Pinpoint the cell where the given text exists, returning its [X, Y] midpoint coordinate. 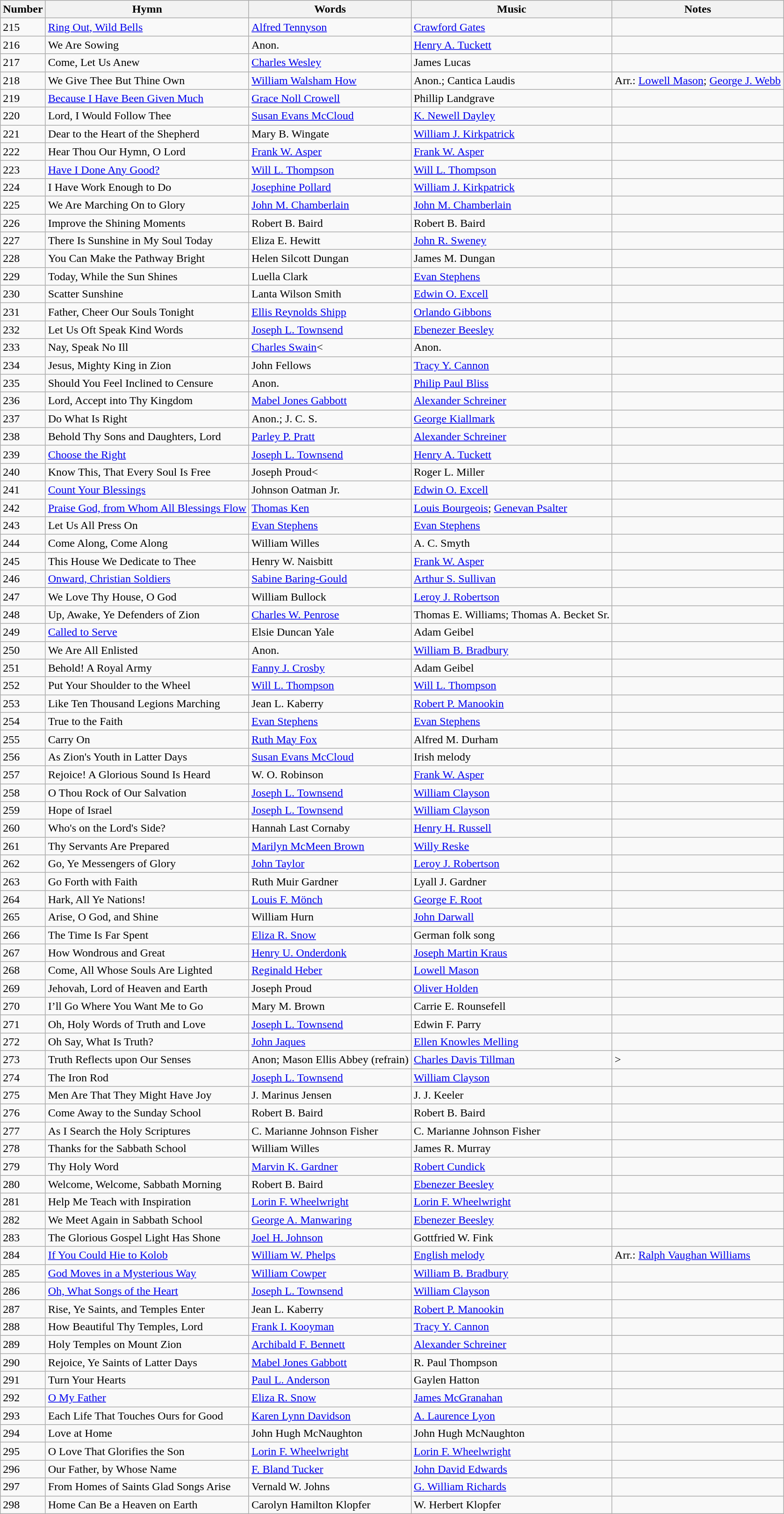
Rejoice! A Glorious Sound Is Heard [147, 775]
James McGranahan [511, 1398]
225 [23, 205]
G. William Richards [511, 1487]
286 [23, 1291]
Helen Silcott Dungan [330, 259]
224 [23, 187]
294 [23, 1434]
James Lucas [511, 63]
232 [23, 330]
279 [23, 1166]
Dear to the Heart of the Shepherd [147, 134]
Words [330, 9]
288 [23, 1326]
George F. Root [511, 899]
John David Edwards [511, 1469]
250 [23, 650]
291 [23, 1380]
Choose the Right [147, 454]
As I Search the Holy Scriptures [147, 1131]
Come Along, Come Along [147, 543]
296 [23, 1469]
Hear Thou Our Hymn, O Lord [147, 152]
Willy Reske [511, 846]
284 [23, 1255]
Edwin F. Parry [511, 1024]
William Cowper [330, 1273]
Louis F. Mönch [330, 899]
Hannah Last Cornaby [330, 828]
I Have Work Enough to Do [147, 187]
Joel H. Johnson [330, 1238]
James M. Dungan [511, 259]
Arr.: Ralph Vaughan Williams [698, 1255]
295 [23, 1451]
264 [23, 899]
Grace Noll Crowell [330, 98]
259 [23, 811]
238 [23, 436]
Charles W. Penrose [330, 615]
274 [23, 1077]
Thy Servants Are Prepared [147, 846]
290 [23, 1362]
We Are Sowing [147, 45]
258 [23, 793]
Up, Awake, Ye Defenders of Zion [147, 615]
Hymn [147, 9]
There Is Sunshine in My Soul Today [147, 241]
Father, Cheer Our Souls Tonight [147, 312]
268 [23, 971]
Onward, Christian Soldiers [147, 579]
Charles Wesley [330, 63]
222 [23, 152]
Reginald Heber [330, 971]
257 [23, 775]
261 [23, 846]
W. Herbert Klopfer [511, 1505]
Lord, Accept into Thy Kingdom [147, 401]
Let Us All Press On [147, 526]
297 [23, 1487]
The Glorious Gospel Light Has Shone [147, 1238]
Come, Let Us Anew [147, 63]
298 [23, 1505]
Marilyn McMeen Brown [330, 846]
Anon.; J. C. S. [330, 419]
We Meet Again in Sabbath School [147, 1220]
252 [23, 686]
Mary B. Wingate [330, 134]
217 [23, 63]
Help Me Teach with Inspiration [147, 1202]
Today, While the Sun Shines [147, 276]
Let Us Oft Speak Kind Words [147, 330]
293 [23, 1416]
William W. Phelps [330, 1255]
Louis Bourgeois; Genevan Psalter [511, 507]
Lanta Wilson Smith [330, 294]
Love at Home [147, 1434]
O My Father [147, 1398]
O Love That Glorifies the Son [147, 1451]
Thanks for the Sabbath School [147, 1149]
Ruth May Fox [330, 739]
Scatter Sunshine [147, 294]
227 [23, 241]
231 [23, 312]
260 [23, 828]
Joseph Proud [330, 988]
251 [23, 668]
281 [23, 1202]
William Hurn [330, 917]
Should You Feel Inclined to Censure [147, 383]
John Fellows [330, 365]
Karen Lynn Davidson [330, 1416]
Men Are That They Might Have Joy [147, 1095]
Behold! A Royal Army [147, 668]
272 [23, 1042]
Frank I. Kooyman [330, 1326]
244 [23, 543]
283 [23, 1238]
Come Away to the Sunday School [147, 1113]
Go Forth with Faith [147, 882]
Crawford Gates [511, 27]
243 [23, 526]
Music [511, 9]
273 [23, 1059]
John R. Sweney [511, 241]
Welcome, Welcome, Sabbath Morning [147, 1184]
Rejoice, Ye Saints of Latter Days [147, 1362]
We Give Thee But Thine Own [147, 80]
Alfred M. Durham [511, 739]
F. Bland Tucker [330, 1469]
Know This, That Every Soul Is Free [147, 472]
Roger L. Miller [511, 472]
Because I Have Been Given Much [147, 98]
Like Ten Thousand Legions Marching [147, 703]
Holy Temples on Mount Zion [147, 1344]
Charles Swain< [330, 348]
Behold Thy Sons and Daughters, Lord [147, 436]
Lord, I Would Follow Thee [147, 116]
The Iron Rod [147, 1077]
Luella Clark [330, 276]
282 [23, 1220]
John Jaques [330, 1042]
We Are All Enlisted [147, 650]
285 [23, 1273]
255 [23, 739]
223 [23, 169]
Ellen Knowles Melling [511, 1042]
Come, All Whose Souls Are Lighted [147, 971]
As Zion's Youth in Latter Days [147, 757]
Truth Reflects upon Our Senses [147, 1059]
W. O. Robinson [330, 775]
Jehovah, Lord of Heaven and Earth [147, 988]
Robert Cundick [511, 1166]
True to the Faith [147, 721]
Orlando Gibbons [511, 312]
Our Father, by Whose Name [147, 1469]
Ring Out, Wild Bells [147, 27]
226 [23, 223]
270 [23, 1006]
Anon.; Cantica Laudis [511, 80]
Fanny J. Crosby [330, 668]
275 [23, 1095]
278 [23, 1149]
Henry U. Onderdonk [330, 953]
Alfred Tennyson [330, 27]
Arise, O God, and Shine [147, 917]
J. J. Keeler [511, 1095]
Sabine Baring-Gould [330, 579]
271 [23, 1024]
262 [23, 864]
248 [23, 615]
215 [23, 27]
241 [23, 490]
266 [23, 935]
George Kiallmark [511, 419]
Home Can Be a Heaven on Earth [147, 1505]
Rise, Ye Saints, and Temples Enter [147, 1309]
Eliza E. Hewitt [330, 241]
From Homes of Saints Glad Songs Arise [147, 1487]
267 [23, 953]
Number [23, 9]
Paul L. Anderson [330, 1380]
216 [23, 45]
The Time Is Far Spent [147, 935]
235 [23, 383]
Put Your Shoulder to the Wheel [147, 686]
Anon; Mason Ellis Abbey (refrain) [330, 1059]
Joseph Martin Kraus [511, 953]
Philip Paul Bliss [511, 383]
Go, Ye Messengers of Glory [147, 864]
Each Life That Touches Ours for Good [147, 1416]
Count Your Blessings [147, 490]
Carrie E. Rounsefell [511, 1006]
Gottfried W. Fink [511, 1238]
Notes [698, 9]
245 [23, 561]
Who's on the Lord's Side? [147, 828]
God Moves in a Mysterious Way [147, 1273]
280 [23, 1184]
Hope of Israel [147, 811]
240 [23, 472]
Do What Is Right [147, 419]
Lowell Mason [511, 971]
How Beautiful Thy Temples, Lord [147, 1326]
Oh Say, What Is Truth? [147, 1042]
Jesus, Mighty King in Zion [147, 365]
Henry W. Naisbitt [330, 561]
263 [23, 882]
Carolyn Hamilton Klopfer [330, 1505]
Arr.: Lowell Mason; George J. Webb [698, 80]
A. C. Smyth [511, 543]
A. Laurence Lyon [511, 1416]
219 [23, 98]
233 [23, 348]
Ellis Reynolds Shipp [330, 312]
William Bullock [330, 597]
Thy Holy Word [147, 1166]
Gaylen Hatton [511, 1380]
Archibald F. Bennett [330, 1344]
Mary M. Brown [330, 1006]
246 [23, 579]
228 [23, 259]
Thomas E. Williams; Thomas A. Becket Sr. [511, 615]
You Can Make the Pathway Bright [147, 259]
256 [23, 757]
Josephine Pollard [330, 187]
We Are Marching On to Glory [147, 205]
Lyall J. Gardner [511, 882]
If You Could Hie to Kolob [147, 1255]
220 [23, 116]
Irish melody [511, 757]
Called to Serve [147, 632]
287 [23, 1309]
Ruth Muir Gardner [330, 882]
218 [23, 80]
Parley P. Pratt [330, 436]
John Darwall [511, 917]
230 [23, 294]
234 [23, 365]
236 [23, 401]
Arthur S. Sullivan [511, 579]
Vernald W. Johns [330, 1487]
Turn Your Hearts [147, 1380]
O Thou Rock of Our Salvation [147, 793]
George A. Manwaring [330, 1220]
277 [23, 1131]
253 [23, 703]
Charles Davis Tillman [511, 1059]
229 [23, 276]
Elsie Duncan Yale [330, 632]
249 [23, 632]
Johnson Oatman Jr. [330, 490]
239 [23, 454]
Carry On [147, 739]
289 [23, 1344]
English melody [511, 1255]
How Wondrous and Great [147, 953]
Phillip Landgrave [511, 98]
John Taylor [330, 864]
Marvin K. Gardner [330, 1166]
Nay, Speak No Ill [147, 348]
Joseph Proud< [330, 472]
William Walsham How [330, 80]
Thomas Ken [330, 507]
Praise God, from Whom All Blessings Flow [147, 507]
Oh, What Songs of the Heart [147, 1291]
254 [23, 721]
237 [23, 419]
K. Newell Dayley [511, 116]
I’ll Go Where You Want Me to Go [147, 1006]
This House We Dedicate to Thee [147, 561]
247 [23, 597]
Hark, All Ye Nations! [147, 899]
We Love Thy House, O God [147, 597]
Improve the Shining Moments [147, 223]
265 [23, 917]
292 [23, 1398]
269 [23, 988]
221 [23, 134]
242 [23, 507]
276 [23, 1113]
Oh, Holy Words of Truth and Love [147, 1024]
German folk song [511, 935]
Oliver Holden [511, 988]
Henry H. Russell [511, 828]
James R. Murray [511, 1149]
Have I Done Any Good? [147, 169]
J. Marinus Jensen [330, 1095]
> [698, 1059]
R. Paul Thompson [511, 1362]
